From the cell containing the given text, extract its center point as (X, Y) coordinate. 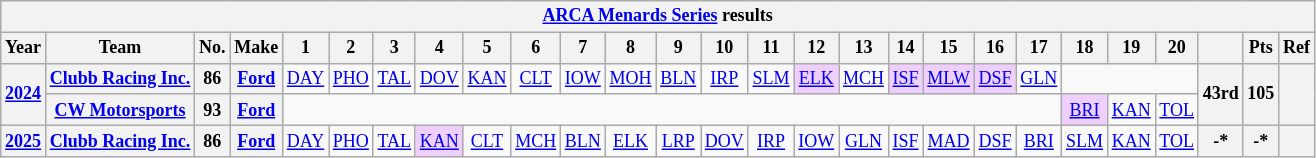
9 (678, 48)
14 (906, 48)
43rd (1220, 94)
93 (212, 110)
Year (24, 48)
2024 (24, 94)
16 (995, 48)
19 (1131, 48)
105 (1261, 94)
Ref (1297, 48)
6 (536, 48)
2025 (24, 140)
20 (1176, 48)
5 (487, 48)
Make (256, 48)
12 (816, 48)
8 (630, 48)
10 (725, 48)
No. (212, 48)
Pts (1261, 48)
ARCA Menards Series results (658, 16)
Team (120, 48)
MOH (630, 78)
3 (394, 48)
2 (352, 48)
4 (439, 48)
7 (582, 48)
CW Motorsports (120, 110)
MLW (948, 78)
18 (1085, 48)
1 (305, 48)
11 (771, 48)
LRP (678, 140)
13 (864, 48)
15 (948, 48)
MAD (948, 140)
17 (1039, 48)
